Output the [x, y] coordinate of the center of the cell containing the given text.  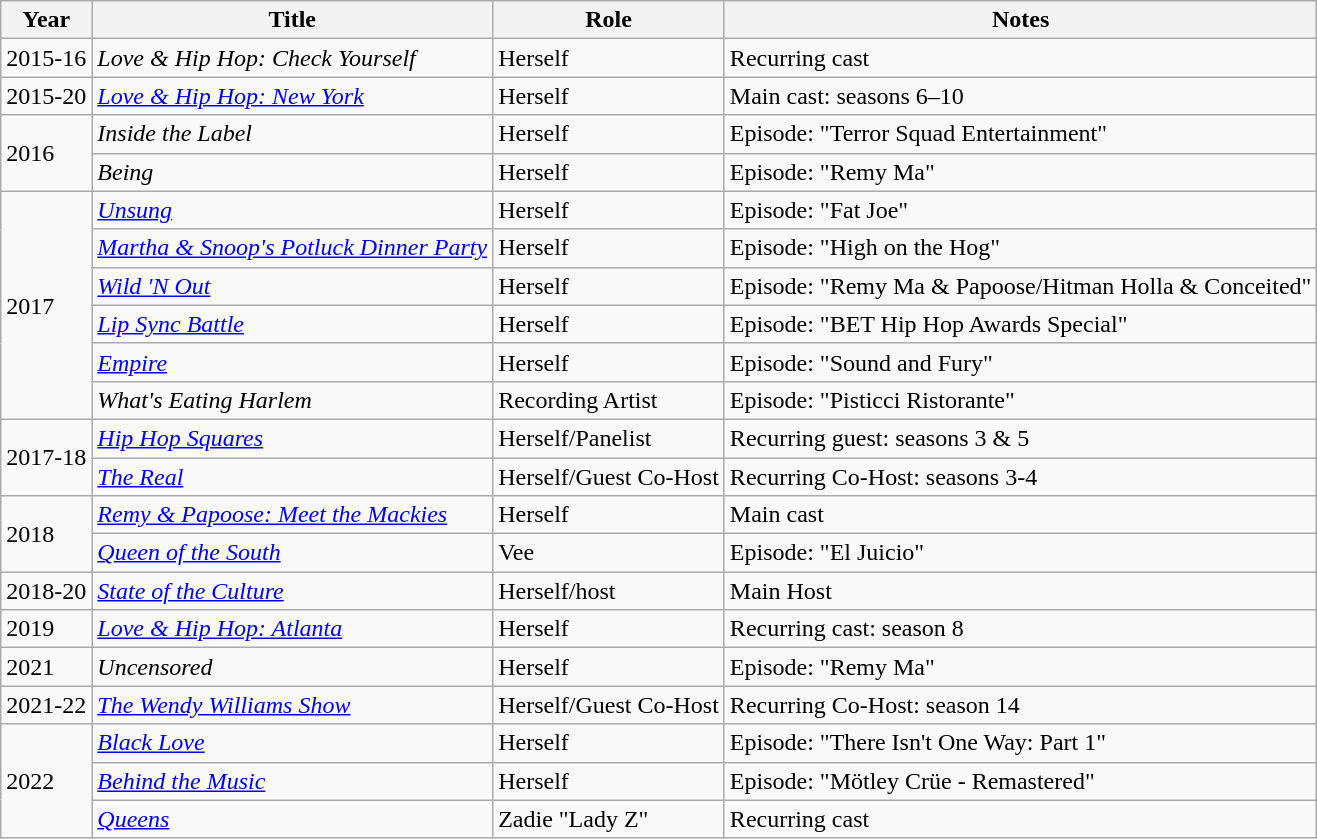
Title [292, 20]
Behind the Music [292, 781]
Hip Hop Squares [292, 438]
Episode: "BET Hip Hop Awards Special" [1020, 324]
Remy & Papoose: Meet the Mackies [292, 515]
Episode: "Pisticci Ristorante" [1020, 400]
The Wendy Williams Show [292, 705]
2017 [46, 305]
Episode: "Mötley Crüe - Remastered" [1020, 781]
2015-20 [46, 96]
Main cast: seasons 6–10 [1020, 96]
2018-20 [46, 591]
Episode: "There Isn't One Way: Part 1" [1020, 743]
Episode: "Sound and Fury" [1020, 362]
Role [609, 20]
Queens [292, 819]
Episode: "High on the Hog" [1020, 248]
Episode: "Terror Squad Entertainment" [1020, 134]
Uncensored [292, 667]
Unsung [292, 210]
Inside the Label [292, 134]
2016 [46, 153]
Lip Sync Battle [292, 324]
Love & Hip Hop: Check Yourself [292, 58]
Recurring guest: seasons 3 & 5 [1020, 438]
Zadie "Lady Z" [609, 819]
2021-22 [46, 705]
Main cast [1020, 515]
Love & Hip Hop: New York [292, 96]
Wild 'N Out [292, 286]
2022 [46, 781]
2021 [46, 667]
Main Host [1020, 591]
Black Love [292, 743]
What's Eating Harlem [292, 400]
Love & Hip Hop: Atlanta [292, 629]
Recurring Co-Host: seasons 3-4 [1020, 477]
Episode: "Fat Joe" [1020, 210]
2018 [46, 534]
Queen of the South [292, 553]
2017-18 [46, 457]
Martha & Snoop's Potluck Dinner Party [292, 248]
Recurring cast: season 8 [1020, 629]
Episode: "Remy Ma & Papoose/Hitman Holla & Conceited" [1020, 286]
Episode: "El Juicio" [1020, 553]
Recording Artist [609, 400]
Year [46, 20]
Herself/Panelist [609, 438]
2019 [46, 629]
Notes [1020, 20]
Being [292, 172]
Recurring Co-Host: season 14 [1020, 705]
2015-16 [46, 58]
The Real [292, 477]
Vee [609, 553]
Herself/host [609, 591]
Empire [292, 362]
State of the Culture [292, 591]
